Return [X, Y] of the center of cell containing provided text 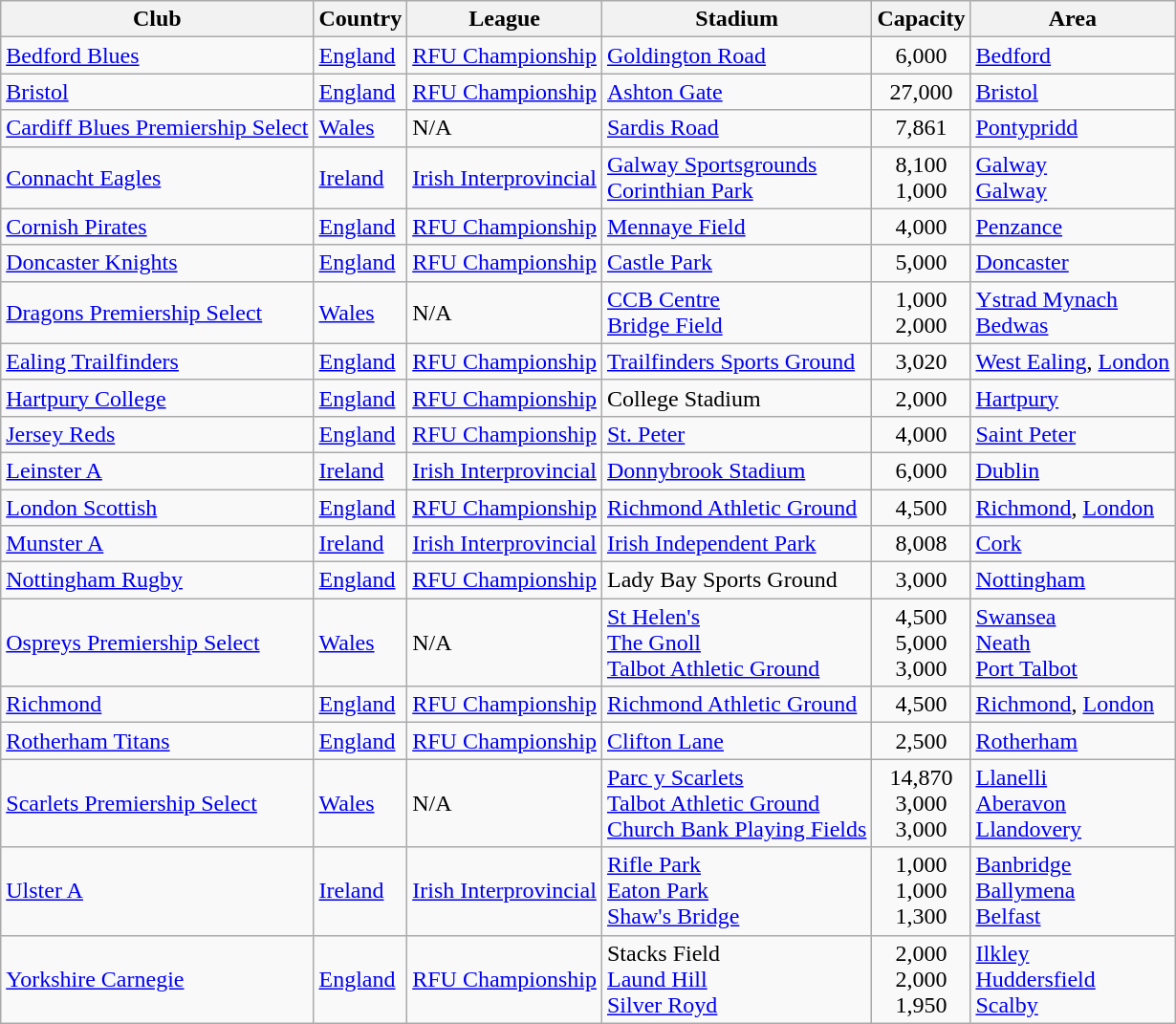
CCB CentreBridge Field [736, 312]
Galway SportsgroundsCorinthian Park [736, 178]
Goldington Road [736, 55]
Doncaster [1073, 263]
IlkleyHuddersfieldScalby [1073, 979]
Donnybrook Stadium [736, 470]
Ystrad MynachBedwas [1073, 312]
West Ealing, London [1073, 361]
1,0002,000 [922, 312]
BanbridgeBallymenaBelfast [1073, 891]
2,000 [922, 398]
Rotherham Titans [157, 741]
Ospreys Premiership Select [157, 643]
Richmond [157, 705]
Saint Peter [1073, 434]
8,008 [922, 544]
Lady Bay Sports Ground [736, 580]
Rotherham [1073, 741]
5,000 [922, 263]
St Helen'sThe GnollTalbot Athletic Ground [736, 643]
Leinster A [157, 470]
Bedford [1073, 55]
Hartpury College [157, 398]
Nottingham Rugby [157, 580]
Dublin [1073, 470]
Clifton Lane [736, 741]
2,0002,0001,950 [922, 979]
Trailfinders Sports Ground [736, 361]
4,5005,0003,000 [922, 643]
27,000 [922, 92]
SwanseaNeathPort Talbot [1073, 643]
Ulster A [157, 891]
St. Peter [736, 434]
Club [157, 19]
Ealing Trailfinders [157, 361]
3,020 [922, 361]
Pontypridd [1073, 128]
Jersey Reds [157, 434]
College Stadium [736, 398]
Connacht Eagles [157, 178]
7,861 [922, 128]
Capacity [922, 19]
LlanelliAberavonLlandovery [1073, 803]
Munster A [157, 544]
Doncaster Knights [157, 263]
Area [1073, 19]
London Scottish [157, 508]
2,500 [922, 741]
Nottingham [1073, 580]
Mennaye Field [736, 227]
Yorkshire Carnegie [157, 979]
GalwayGalway [1073, 178]
League [505, 19]
Hartpury [1073, 398]
Sardis Road [736, 128]
Castle Park [736, 263]
Dragons Premiership Select [157, 312]
Penzance [1073, 227]
14,8703,0003,000 [922, 803]
Cornish Pirates [157, 227]
Ashton Gate [736, 92]
Irish Independent Park [736, 544]
Country [360, 19]
8,1001,000 [922, 178]
Stacks FieldLaund HillSilver Royd [736, 979]
Scarlets Premiership Select [157, 803]
Stadium [736, 19]
Bedford Blues [157, 55]
Rifle ParkEaton ParkShaw's Bridge [736, 891]
3,000 [922, 580]
1,0001,0001,300 [922, 891]
Cardiff Blues Premiership Select [157, 128]
Cork [1073, 544]
Parc y ScarletsTalbot Athletic GroundChurch Bank Playing Fields [736, 803]
